Pinpoint the cell where the given text exists, returning its [x, y] midpoint coordinate. 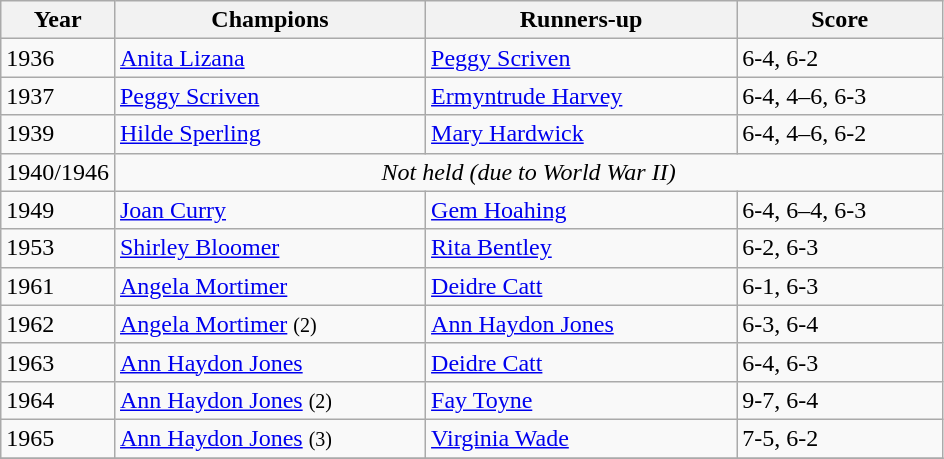
Champions [270, 20]
1964 [58, 400]
7-5, 6-2 [840, 438]
1953 [58, 248]
Not held (due to World War II) [528, 172]
Ann Haydon Jones (2) [270, 400]
Fay Toyne [582, 400]
Hilde Sperling [270, 134]
6-2, 6-3 [840, 248]
6-4, 6-3 [840, 362]
6-3, 6-4 [840, 324]
1961 [58, 286]
1937 [58, 96]
1962 [58, 324]
Shirley Bloomer [270, 248]
Angela Mortimer [270, 286]
Year [58, 20]
1949 [58, 210]
6-4, 6–4, 6-3 [840, 210]
1939 [58, 134]
6-1, 6-3 [840, 286]
1936 [58, 58]
1965 [58, 438]
Ann Haydon Jones (3) [270, 438]
Mary Hardwick [582, 134]
Virginia Wade [582, 438]
Anita Lizana [270, 58]
Angela Mortimer (2) [270, 324]
Joan Curry [270, 210]
Gem Hoahing [582, 210]
Rita Bentley [582, 248]
6-4, 4–6, 6-2 [840, 134]
1940/1946 [58, 172]
Runners-up [582, 20]
1963 [58, 362]
Score [840, 20]
6-4, 6-2 [840, 58]
9-7, 6-4 [840, 400]
6-4, 4–6, 6-3 [840, 96]
Ermyntrude Harvey [582, 96]
